Identify which cell holds the provided text, then report its (x, y) central coordinate. 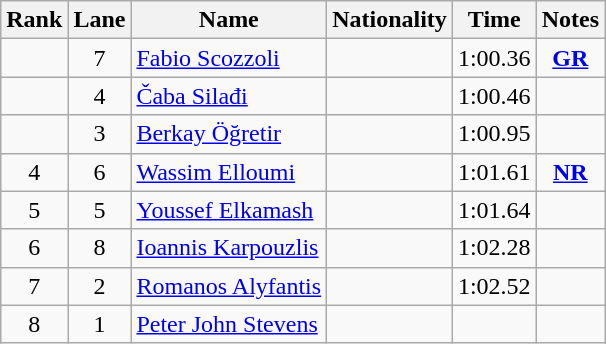
NR (570, 172)
Notes (570, 20)
Wassim Elloumi (229, 172)
1:00.36 (494, 58)
1:01.61 (494, 172)
1:02.52 (494, 286)
Lane (100, 20)
Nationality (390, 20)
Fabio Scozzoli (229, 58)
GR (570, 58)
Berkay Öğretir (229, 134)
1:00.46 (494, 96)
Ioannis Karpouzlis (229, 248)
Romanos Alyfantis (229, 286)
1:02.28 (494, 248)
Čaba Silađi (229, 96)
Rank (34, 20)
Time (494, 20)
Peter John Stevens (229, 324)
1:01.64 (494, 210)
1 (100, 324)
Name (229, 20)
2 (100, 286)
1:00.95 (494, 134)
Youssef Elkamash (229, 210)
3 (100, 134)
